For the text-containing cell, return its midpoint in (x, y) coordinate format. 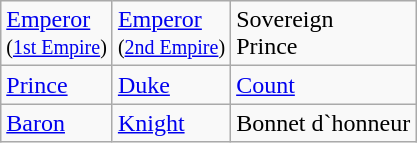
Baron (57, 123)
Emperor(1st Empire) (57, 34)
Count (324, 85)
Emperor(2nd Empire) (171, 34)
Bonnet d`honneur (324, 123)
Duke (171, 85)
Prince (57, 85)
SovereignPrince (324, 34)
Knight (171, 123)
